Search for the cell housing the specified text and yield its (x, y) center coordinate. 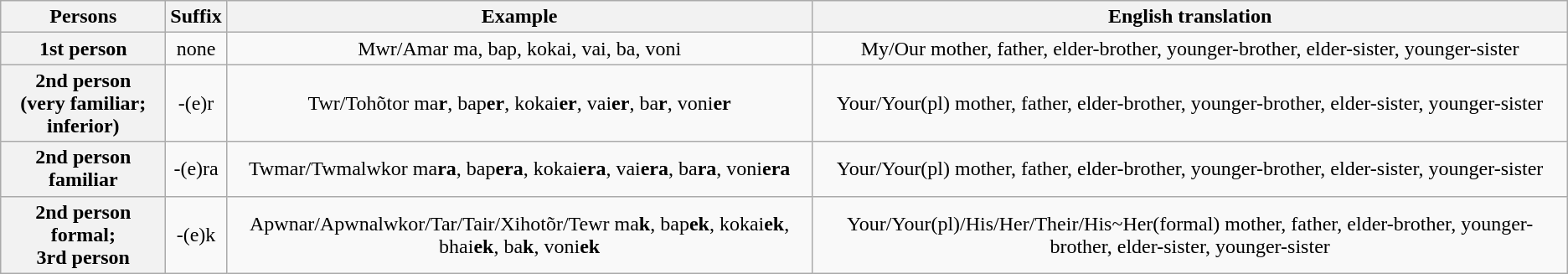
2nd person(very familiar; inferior) (84, 103)
2nd personformal;3rd person (84, 235)
-(e)k (196, 235)
none (196, 49)
Your/Your(pl)/His/Her/Their/His~Her(formal) mother, father, elder-brother, younger-brother, elder-sister, younger-sister (1189, 235)
Apwnar/Apwnalwkor/Tar/Tair/Xihotõr/Tewr mak, bapek, kokaiek, bhaiek, bak, voniek (519, 235)
1st person (84, 49)
-(e)ra (196, 169)
Twmar/Twmalwkor mara, bapera, kokaiera, vaiera, bara, voniera (519, 169)
Persons (84, 17)
Suffix (196, 17)
-(e)r (196, 103)
Example (519, 17)
Twr/Tohõtor mar, baper, kokaier, vaier, bar, vonier (519, 103)
Mwr/Amar ma, bap, kokai, vai, ba, voni (519, 49)
My/Our mother, father, elder-brother, younger-brother, elder-sister, younger-sister (1189, 49)
2nd personfamiliar (84, 169)
English translation (1189, 17)
